Determine the [X, Y] coordinate at the center of the cell enclosing the given text.  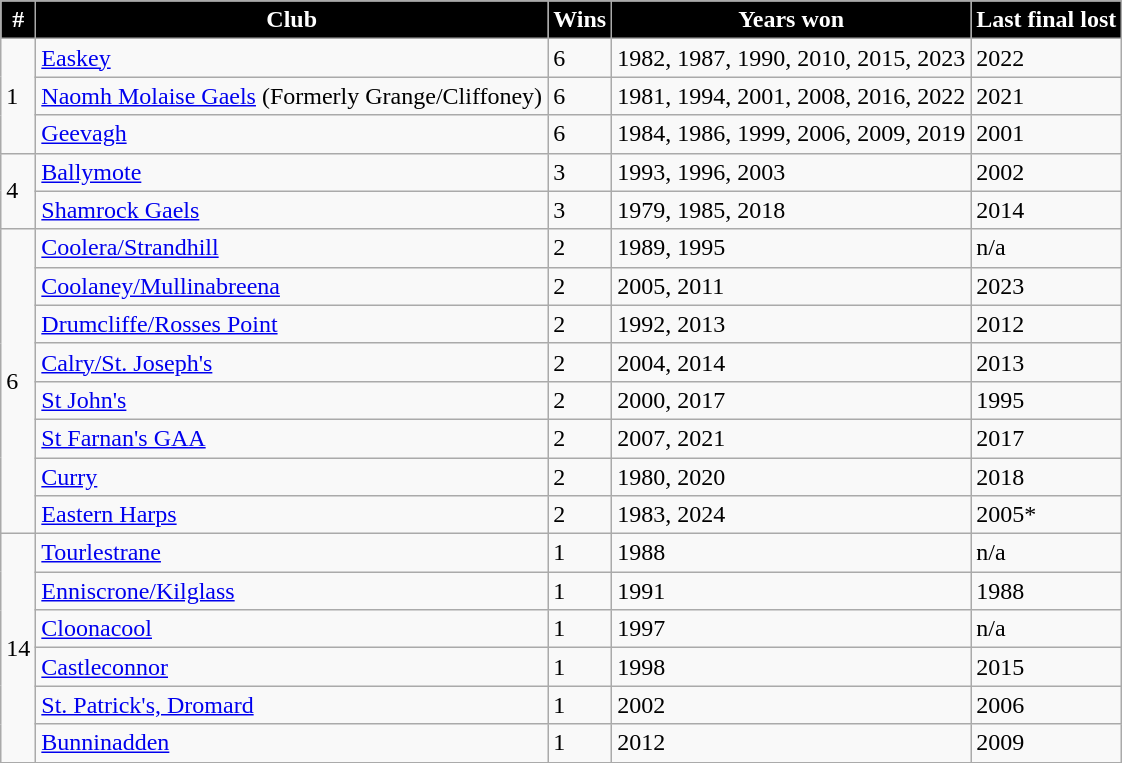
Wins [580, 20]
2000, 2017 [792, 400]
Curry [292, 477]
1989, 1995 [792, 248]
2021 [1046, 96]
2001 [1046, 134]
1979, 1985, 2018 [792, 210]
1982, 1987, 1990, 2010, 2015, 2023 [792, 58]
1998 [792, 667]
Eastern Harps [292, 515]
2015 [1046, 667]
Coolera/Strandhill [292, 248]
St. Patrick's, Dromard [292, 705]
2018 [1046, 477]
2005, 2011 [792, 286]
2009 [1046, 743]
2006 [1046, 705]
Years won [792, 20]
Geevagh [292, 134]
Ballymote [292, 172]
4 [18, 191]
2007, 2021 [792, 438]
2005* [1046, 515]
1981, 1994, 2001, 2008, 2016, 2022 [792, 96]
2017 [1046, 438]
St Farnan's GAA [292, 438]
1992, 2013 [792, 324]
Tourlestrane [292, 553]
1980, 2020 [792, 477]
Enniscrone/Kilglass [292, 591]
Shamrock Gaels [292, 210]
Club [292, 20]
St John's [292, 400]
Naomh Molaise Gaels (Formerly Grange/Cliffoney) [292, 96]
1991 [792, 591]
# [18, 20]
Easkey [292, 58]
2013 [1046, 362]
1997 [792, 629]
Coolaney/Mullinabreena [292, 286]
1993, 1996, 2003 [792, 172]
Last final lost [1046, 20]
2004, 2014 [792, 362]
1995 [1046, 400]
2023 [1046, 286]
Drumcliffe/Rosses Point [292, 324]
Calry/St. Joseph's [292, 362]
14 [18, 648]
2022 [1046, 58]
Castleconnor [292, 667]
2014 [1046, 210]
Bunninadden [292, 743]
Cloonacool [292, 629]
1983, 2024 [792, 515]
1984, 1986, 1999, 2006, 2009, 2019 [792, 134]
